Extract the (x, y) coordinate from the center of the cell holding the provided text.  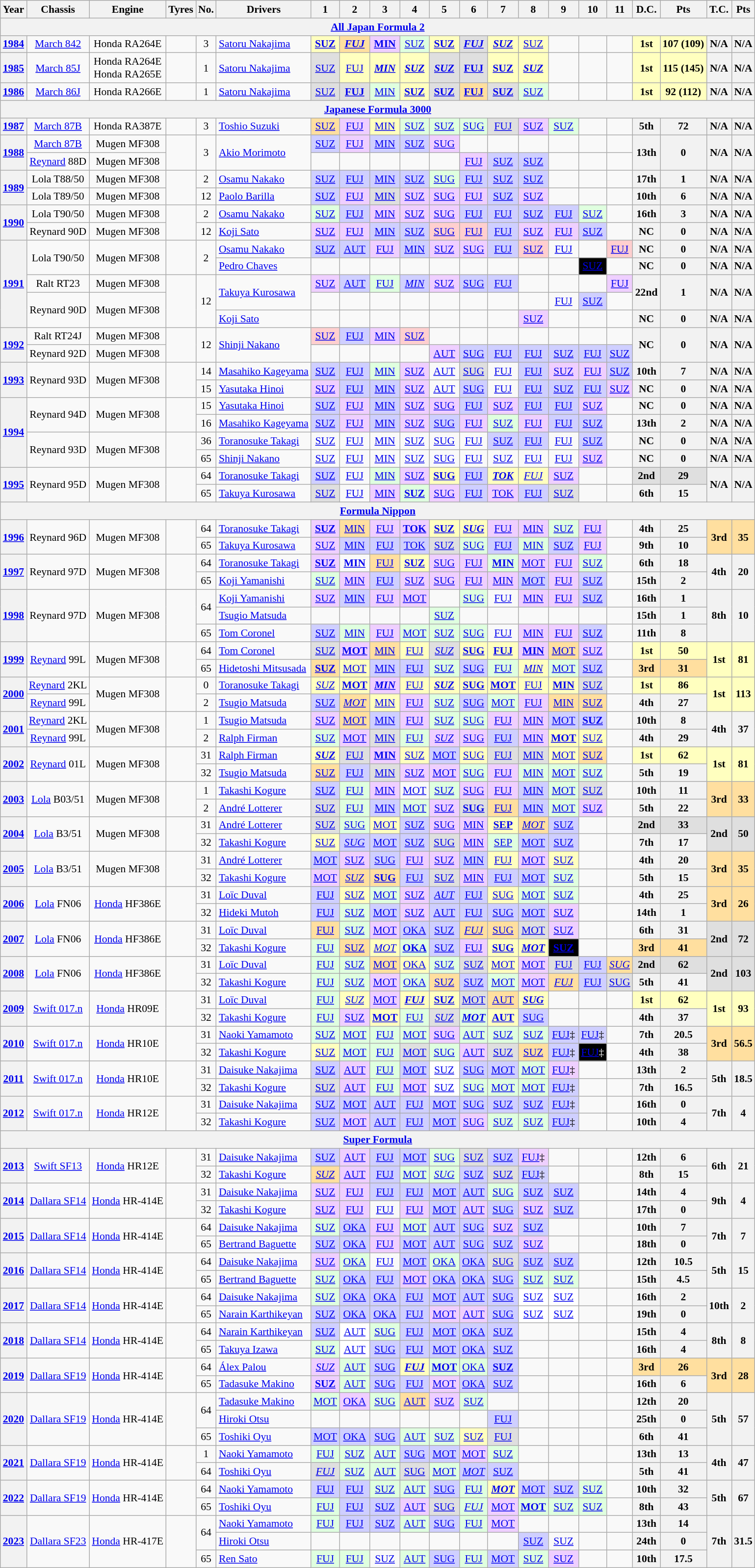
20.5 (684, 1035)
2015 (14, 1236)
113 (743, 694)
1988 (14, 153)
Dallara SF23 (58, 1542)
2003 (14, 799)
March 842 (58, 44)
13 (684, 1454)
All Japan Formula 2 (378, 27)
17 (684, 843)
22 (684, 808)
1989 (14, 187)
1999 (14, 659)
2008 (14, 974)
2009 (14, 1009)
2010 (14, 1043)
36 (206, 441)
67 (743, 1497)
Super Formula (378, 1140)
28 (743, 1376)
Lola B03/51 (58, 799)
1984 (14, 44)
2006 (14, 904)
1991 (14, 284)
Reynard 94D (58, 415)
Honda RA266E (128, 92)
Reynard 88D (58, 162)
93 (743, 1009)
2020 (14, 1419)
1992 (14, 345)
1995 (14, 484)
Honda HR09E (128, 1009)
16.5 (684, 1087)
Year (14, 9)
D.C. (647, 9)
Honda HR-417E (128, 1542)
No. (206, 9)
Swift SF13 (58, 1166)
31.5 (743, 1542)
1986 (14, 92)
T.C. (719, 9)
Akio Morimoto (264, 153)
Honda RA264EHonda RA265E (128, 68)
43 (684, 1507)
Hideki Mutoh (264, 913)
Reynard 92D (58, 354)
4.5 (684, 1280)
22nd (647, 292)
Japanese Formula 3000 (378, 109)
115 (145) (684, 68)
Ralt RT23 (58, 284)
Honda RA387E (128, 126)
5 (444, 9)
21 (743, 1166)
Lola T88/50 (58, 179)
Reynard 95D (58, 484)
2007 (14, 938)
Pedro Chaves (264, 266)
Chassis (58, 9)
Honda RA264E (128, 44)
19th (647, 1315)
Toshio Suzuki (264, 126)
92 (112) (684, 92)
Engine (128, 9)
25th (647, 1419)
1993 (14, 379)
2005 (14, 869)
Paolo Barilla (264, 197)
47 (743, 1463)
Reynard 96D (58, 537)
19 (684, 773)
9 (564, 9)
2019 (14, 1376)
27 (684, 703)
Takuya Izawa (264, 1349)
2022 (14, 1497)
11th (647, 633)
1997 (14, 572)
Tyres (181, 9)
2011 (14, 1079)
2014 (14, 1201)
57 (743, 1419)
2018 (14, 1340)
2013 (14, 1166)
18 (684, 563)
2004 (14, 834)
2012 (14, 1113)
Formula Nippon (378, 511)
17.5 (684, 1559)
1985 (14, 68)
38 (684, 1053)
March 86J (58, 92)
2021 (14, 1463)
1998 (14, 616)
18th (647, 1244)
1990 (14, 223)
Hidetoshi Mitsusada (264, 668)
24th (647, 1542)
Álex Palou (264, 1367)
16 (206, 424)
1994 (14, 432)
Drivers (264, 9)
2001 (14, 730)
March 85J (58, 68)
1996 (14, 537)
Lola T89/50 (58, 197)
10.5 (684, 1262)
107 (109) (684, 44)
2017 (14, 1305)
Reynard 01L (58, 764)
2002 (14, 764)
Ren Sato (264, 1559)
56.5 (743, 1043)
2016 (14, 1271)
103 (743, 974)
2000 (14, 694)
Ralt RT24J (58, 336)
2023 (14, 1542)
86 (684, 685)
1987 (14, 126)
18.5 (743, 1079)
